Return [x, y] of the center of cell containing provided text 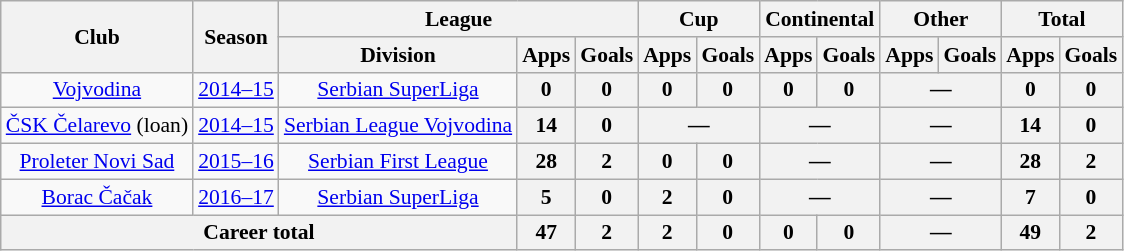
Vojvodina [97, 90]
Serbian First League [398, 162]
Division [398, 55]
Continental [820, 19]
49 [1030, 233]
Other [940, 19]
Borac Čačak [97, 197]
ČSK Čelarevo (loan) [97, 126]
2016–17 [236, 197]
League [458, 19]
Career total [259, 233]
Season [236, 36]
47 [546, 233]
2015–16 [236, 162]
Cup [698, 19]
5 [546, 197]
Club [97, 36]
Proleter Novi Sad [97, 162]
Serbian League Vojvodina [398, 126]
7 [1030, 197]
Total [1062, 19]
